Return the [x, y] coordinate for the center point of the cell that contains the specified text.  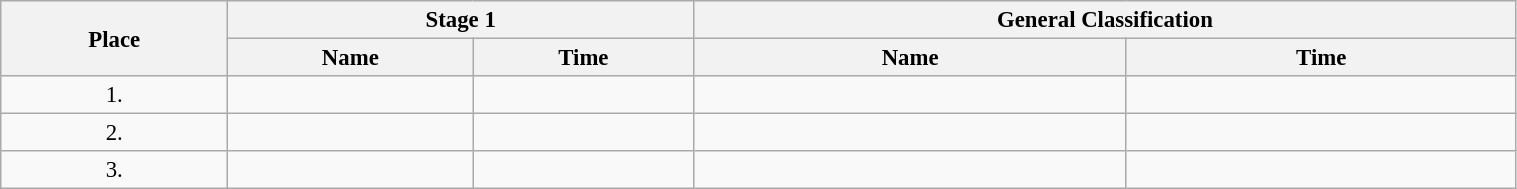
General Classification [1105, 20]
Stage 1 [461, 20]
3. [114, 170]
2. [114, 133]
1. [114, 95]
Place [114, 38]
